From the cell containing the given text, extract its center point as (X, Y) coordinate. 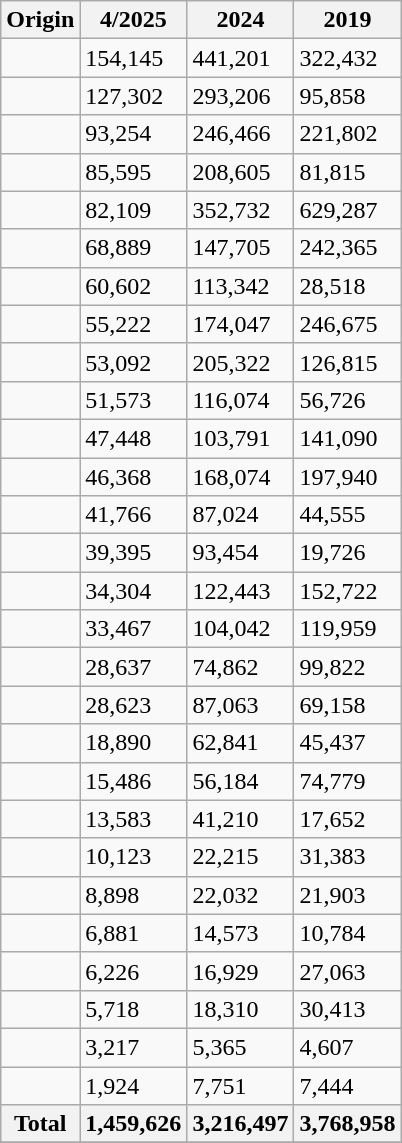
87,024 (240, 515)
168,074 (240, 477)
6,226 (134, 971)
85,595 (134, 172)
16,929 (240, 971)
2024 (240, 20)
56,726 (348, 400)
56,184 (240, 781)
10,123 (134, 857)
119,959 (348, 629)
28,637 (134, 667)
62,841 (240, 743)
352,732 (240, 210)
246,675 (348, 324)
441,201 (240, 58)
3,216,497 (240, 1124)
33,467 (134, 629)
30,413 (348, 1009)
116,074 (240, 400)
322,432 (348, 58)
55,222 (134, 324)
87,063 (240, 705)
47,448 (134, 438)
95,858 (348, 96)
27,063 (348, 971)
28,623 (134, 705)
41,766 (134, 515)
60,602 (134, 286)
Total (40, 1124)
104,042 (240, 629)
242,365 (348, 248)
53,092 (134, 362)
6,881 (134, 933)
21,903 (348, 895)
126,815 (348, 362)
93,254 (134, 134)
1,924 (134, 1085)
18,890 (134, 743)
41,210 (240, 819)
10,784 (348, 933)
7,751 (240, 1085)
Origin (40, 20)
15,486 (134, 781)
5,365 (240, 1047)
22,032 (240, 895)
31,383 (348, 857)
127,302 (134, 96)
13,583 (134, 819)
28,518 (348, 286)
39,395 (134, 553)
154,145 (134, 58)
3,768,958 (348, 1124)
99,822 (348, 667)
51,573 (134, 400)
18,310 (240, 1009)
152,722 (348, 591)
8,898 (134, 895)
45,437 (348, 743)
4,607 (348, 1047)
81,815 (348, 172)
197,940 (348, 477)
68,889 (134, 248)
147,705 (240, 248)
122,443 (240, 591)
82,109 (134, 210)
4/2025 (134, 20)
174,047 (240, 324)
221,802 (348, 134)
46,368 (134, 477)
17,652 (348, 819)
113,342 (240, 286)
93,454 (240, 553)
44,555 (348, 515)
2019 (348, 20)
141,090 (348, 438)
208,605 (240, 172)
34,304 (134, 591)
22,215 (240, 857)
293,206 (240, 96)
19,726 (348, 553)
246,466 (240, 134)
14,573 (240, 933)
205,322 (240, 362)
5,718 (134, 1009)
103,791 (240, 438)
74,862 (240, 667)
7,444 (348, 1085)
74,779 (348, 781)
3,217 (134, 1047)
69,158 (348, 705)
629,287 (348, 210)
1,459,626 (134, 1124)
